Pinpoint the cell where the given text exists, returning its (X, Y) midpoint coordinate. 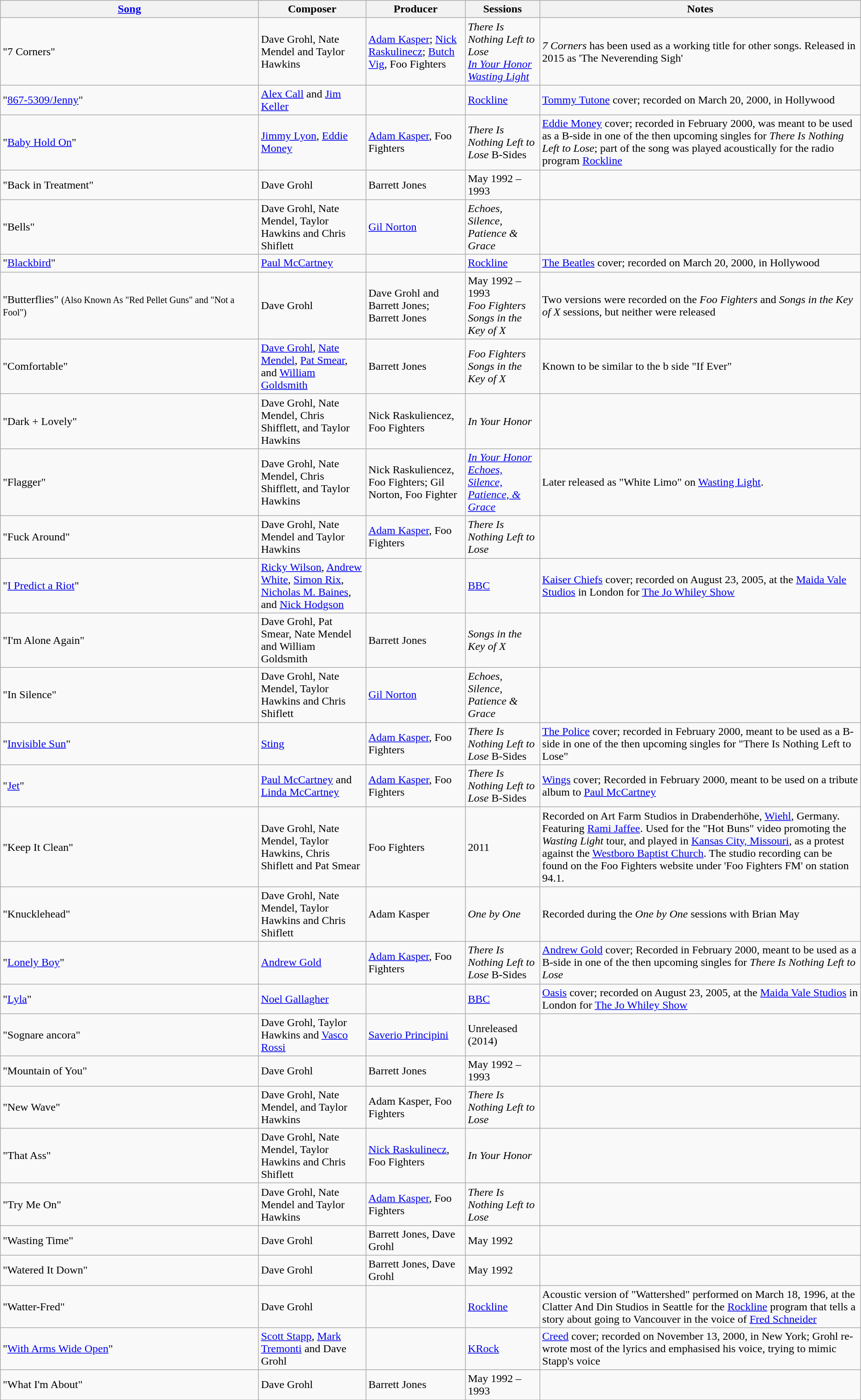
There Is Nothing Left to LoseIn Your HonorWasting Light (503, 52)
"7 Corners" (130, 52)
Nick Raskuliencez, Foo Fighters (415, 421)
Paul McCartney (312, 263)
Dave Grohl, Nate Mendel, Taylor Hawkins, Chris Shiflett and Pat Smear (312, 847)
Foo FightersSongs in the Key of X (503, 366)
"Comfortable" (130, 366)
"Dark + Lovely" (130, 421)
Nick Raskulinecz, Foo Fighters (415, 1155)
Recorded during the One by One sessions with Brian May (700, 914)
"Try Me On" (130, 1204)
"What I'm About" (130, 1385)
Two versions were recorded on the Foo Fighters and Songs in the Key of X sessions, but neither were released (700, 305)
"Blackbird" (130, 263)
Dave Grohl and Barrett Jones; Barrett Jones (415, 305)
Adam Kasper; Nick Raskulinecz; Butch Vig, Foo Fighters (415, 52)
"Watered It Down" (130, 1270)
The Police cover; recorded in February 2000, meant to be used as a B-side in one of the then upcoming singles for "There Is Nothing Left to Lose" (700, 744)
Oasis cover; recorded on August 23, 2005, at the Maida Vale Studios in London for The Jo Whiley Show (700, 999)
Songs in the Key of X (503, 640)
Andrew Gold cover; Recorded in February 2000, meant to be used as a B-side in one of the then upcoming singles for There Is Nothing Left to Lose (700, 963)
Known to be similar to the b side "If Ever" (700, 366)
Wings cover; Recorded in February 2000, meant to be used on a tribute album to Paul McCartney (700, 786)
KRock (503, 1349)
May 1992 – 1993Foo FightersSongs in the Key of X (503, 305)
Later released as "White Limo" on Wasting Light. (700, 482)
"Lonely Boy" (130, 963)
Creed cover; recorded on November 13, 2000, in New York; Grohl re-wrote most of the lyrics and emphasised his voice, trying to mimic Stapp's voice (700, 1349)
"Lyla" (130, 999)
Foo Fighters (415, 847)
"Butterflies" (Also Known As "Red Pellet Guns" and "Not a Fool") (130, 305)
Unreleased (2014) (503, 1035)
"Back in Treatment" (130, 185)
Paul McCartney and Linda McCartney (312, 786)
Sting (312, 744)
Ricky Wilson, Andrew White, Simon Rix, Nicholas M. Baines, and Nick Hodgson (312, 586)
Composer (312, 9)
Scott Stapp, Mark Tremonti and Dave Grohl (312, 1349)
"New Wave" (130, 1107)
Adam Kasper (415, 914)
"Baby Hold On" (130, 143)
Sessions (503, 9)
"In Silence" (130, 695)
"Invisible Sun" (130, 744)
"Flagger" (130, 482)
"Mountain of You" (130, 1071)
7 Corners has been used as a working title for other songs. Released in 2015 as 'The Neverending Sigh' (700, 52)
"Bells" (130, 227)
"I Predict a Riot" (130, 586)
"That Ass" (130, 1155)
Kaiser Chiefs cover; recorded on August 23, 2005, at the Maida Vale Studios in London for The Jo Whiley Show (700, 586)
"Jet" (130, 786)
Saverio Principini (415, 1035)
"Sognare ancora" (130, 1035)
Alex Call and Jim Keller (312, 100)
Song (130, 9)
"867-5309/Jenny" (130, 100)
"Knucklehead" (130, 914)
In Your HonorEchoes, Silence, Patience, & Grace (503, 482)
Dave Grohl, Pat Smear, Nate Mendel and William Goldsmith (312, 640)
"Watter-Fred" (130, 1306)
Jimmy Lyon, Eddie Money (312, 143)
One by One (503, 914)
Tommy Tutone cover; recorded on March 20, 2000, in Hollywood (700, 100)
"With Arms Wide Open" (130, 1349)
2011 (503, 847)
Dave Grohl, Nate Mendel, Pat Smear, and William Goldsmith (312, 366)
"Keep It Clean" (130, 847)
"Wasting Time" (130, 1240)
Producer (415, 9)
"Fuck Around" (130, 537)
"I'm Alone Again" (130, 640)
Notes (700, 9)
Noel Gallagher (312, 999)
Dave Grohl, Taylor Hawkins and Vasco Rossi (312, 1035)
Dave Grohl, Nate Mendel, and Taylor Hawkins (312, 1107)
Andrew Gold (312, 963)
Nick Raskuliencez, Foo Fighters; Gil Norton, Foo Fighter (415, 482)
The Beatles cover; recorded on March 20, 2000, in Hollywood (700, 263)
